Search for the cell housing the specified text and yield its [X, Y] center coordinate. 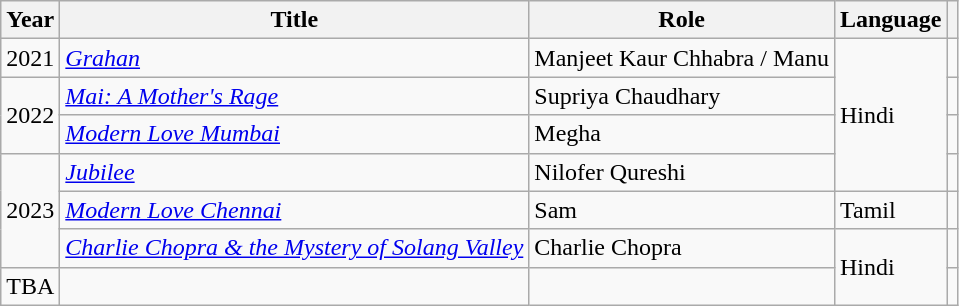
Supriya Chaudhary [682, 96]
Jubilee [294, 172]
Title [294, 20]
Role [682, 20]
Modern Love Mumbai [294, 134]
Mai: A Mother's Rage [294, 96]
Megha [682, 134]
Language [890, 20]
Year [30, 20]
Sam [682, 210]
2022 [30, 115]
Nilofer Qureshi [682, 172]
Tamil [890, 210]
2023 [30, 210]
Charlie Chopra & the Mystery of Solang Valley [294, 248]
Manjeet Kaur Chhabra / Manu [682, 58]
Modern Love Chennai [294, 210]
2021 [30, 58]
Grahan [294, 58]
TBA [30, 286]
Charlie Chopra [682, 248]
